Determine the [X, Y] coordinate at the center of the cell enclosing the given text.  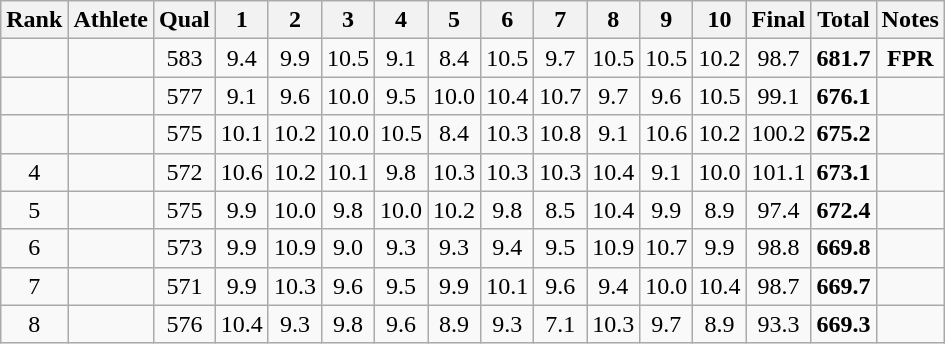
669.7 [844, 286]
98.8 [778, 248]
Final [778, 20]
8.5 [560, 210]
10.8 [560, 134]
577 [185, 96]
673.1 [844, 172]
573 [185, 248]
101.1 [778, 172]
9 [666, 20]
Notes [910, 20]
100.2 [778, 134]
99.1 [778, 96]
3 [348, 20]
572 [185, 172]
FPR [910, 58]
576 [185, 324]
669.3 [844, 324]
676.1 [844, 96]
Qual [185, 20]
97.4 [778, 210]
9.0 [348, 248]
571 [185, 286]
675.2 [844, 134]
7.1 [560, 324]
681.7 [844, 58]
Rank [34, 20]
583 [185, 58]
Total [844, 20]
672.4 [844, 210]
93.3 [778, 324]
2 [294, 20]
Athlete [111, 20]
10 [720, 20]
669.8 [844, 248]
1 [242, 20]
